Capture the cell that displays the provided text and extract its [X, Y] central coordinate. 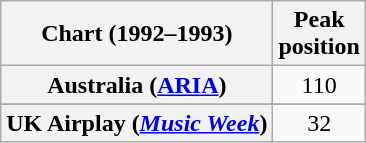
Peakposition [319, 34]
110 [319, 85]
32 [319, 123]
Australia (ARIA) [137, 85]
Chart (1992–1993) [137, 34]
UK Airplay (Music Week) [137, 123]
